Detect which cell encompasses the target text, then output its (X, Y) center coordinate. 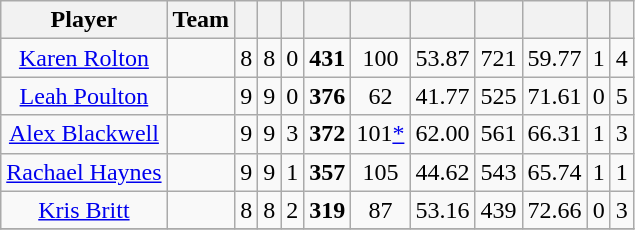
71.61 (554, 96)
357 (328, 172)
62 (380, 96)
525 (498, 96)
439 (498, 210)
105 (380, 172)
372 (328, 134)
Kris Britt (84, 210)
100 (380, 58)
2 (292, 210)
376 (328, 96)
62.00 (442, 134)
Rachael Haynes (84, 172)
721 (498, 58)
66.31 (554, 134)
Karen Rolton (84, 58)
41.77 (442, 96)
5 (622, 96)
561 (498, 134)
72.66 (554, 210)
431 (328, 58)
44.62 (442, 172)
4 (622, 58)
319 (328, 210)
543 (498, 172)
Player (84, 20)
101* (380, 134)
59.77 (554, 58)
Leah Poulton (84, 96)
Team (201, 20)
87 (380, 210)
53.16 (442, 210)
Alex Blackwell (84, 134)
53.87 (442, 58)
65.74 (554, 172)
